Scan for the cell matching the given text and deliver its [X, Y] coordinate at center. 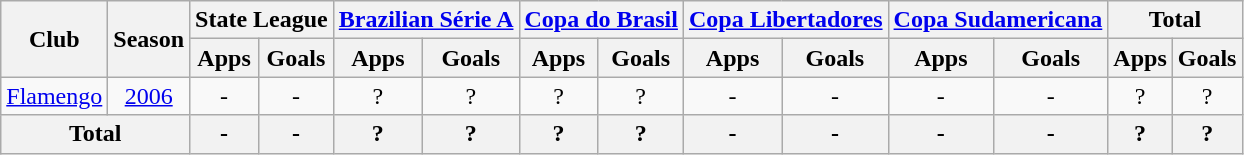
Flamengo [54, 96]
2006 [149, 96]
Copa do Brasil [601, 20]
Brazilian Série A [426, 20]
State League [262, 20]
Copa Libertadores [786, 20]
Copa Sudamericana [998, 20]
Season [149, 39]
Club [54, 39]
